Determine the [x, y] coordinate at the center of the cell enclosing the given text.  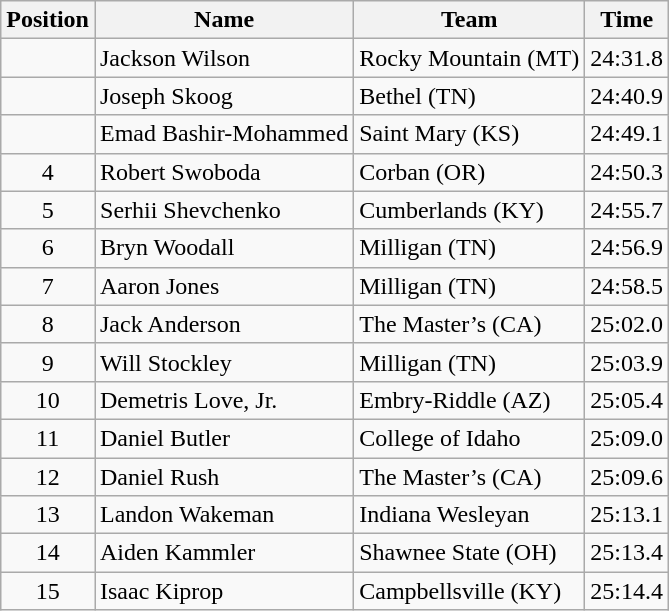
24:31.8 [627, 58]
5 [48, 210]
Indiana Wesleyan [470, 515]
24:49.1 [627, 134]
Time [627, 20]
Team [470, 20]
25:09.6 [627, 477]
Position [48, 20]
Bethel (TN) [470, 96]
Joseph Skoog [224, 96]
Bryn Woodall [224, 248]
24:55.7 [627, 210]
Rocky Mountain (MT) [470, 58]
Jack Anderson [224, 324]
Emad Bashir-Mohammed [224, 134]
Aiden Kammler [224, 553]
24:50.3 [627, 172]
9 [48, 362]
Will Stockley [224, 362]
25:03.9 [627, 362]
25:05.4 [627, 400]
Daniel Butler [224, 438]
25:02.0 [627, 324]
Campbellsville (KY) [470, 591]
24:58.5 [627, 286]
4 [48, 172]
College of Idaho [470, 438]
7 [48, 286]
Corban (OR) [470, 172]
Cumberlands (KY) [470, 210]
13 [48, 515]
Embry-Riddle (AZ) [470, 400]
Demetris Love, Jr. [224, 400]
12 [48, 477]
24:56.9 [627, 248]
Robert Swoboda [224, 172]
11 [48, 438]
25:13.4 [627, 553]
6 [48, 248]
Aaron Jones [224, 286]
25:09.0 [627, 438]
Landon Wakeman [224, 515]
25:14.4 [627, 591]
Daniel Rush [224, 477]
10 [48, 400]
Shawnee State (OH) [470, 553]
Saint Mary (KS) [470, 134]
Isaac Kiprop [224, 591]
8 [48, 324]
24:40.9 [627, 96]
Serhii Shevchenko [224, 210]
Jackson Wilson [224, 58]
Name [224, 20]
25:13.1 [627, 515]
14 [48, 553]
15 [48, 591]
